Detect which cell encompasses the target text, then output its [x, y] center coordinate. 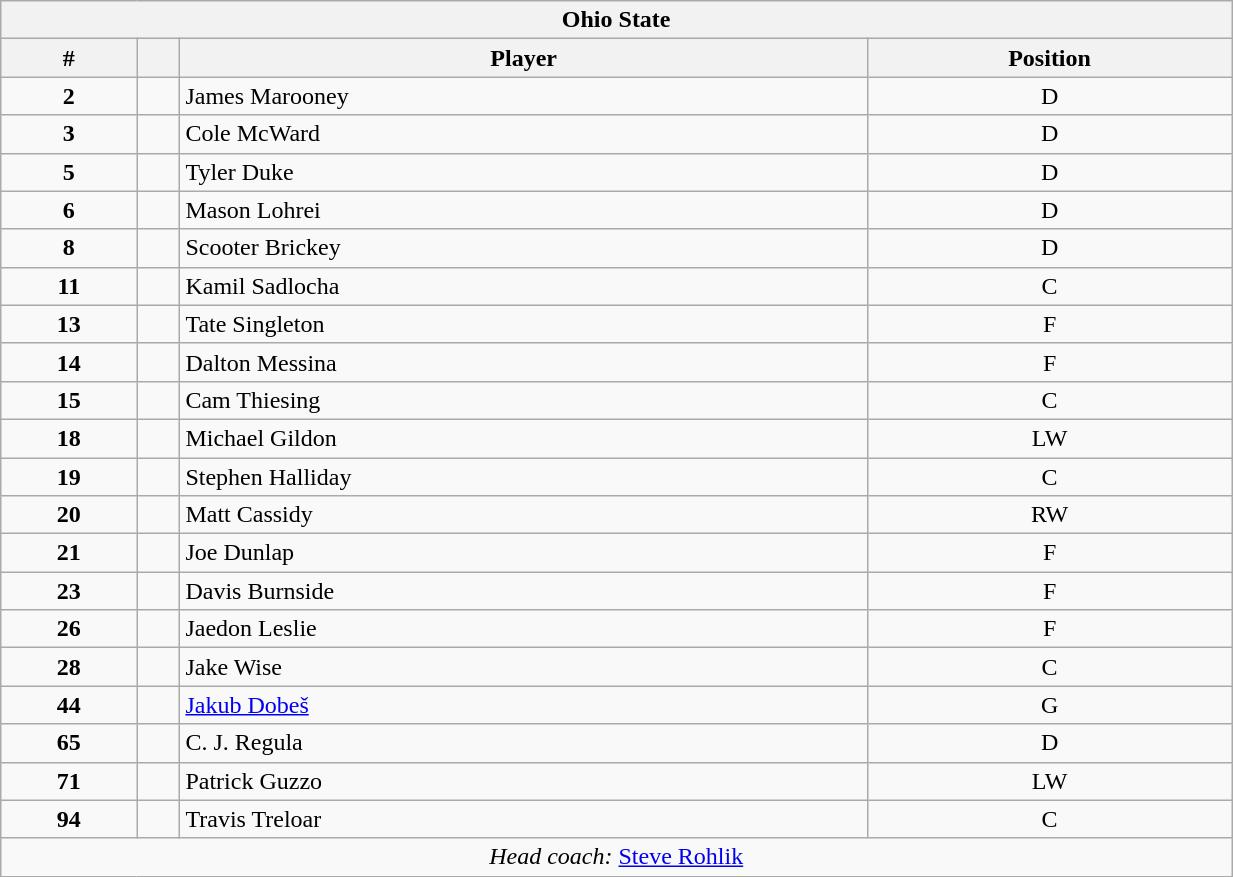
Davis Burnside [524, 591]
Tate Singleton [524, 324]
23 [69, 591]
Matt Cassidy [524, 515]
Cole McWard [524, 134]
20 [69, 515]
2 [69, 96]
Jakub Dobeš [524, 705]
71 [69, 781]
94 [69, 819]
Head coach: Steve Rohlik [616, 857]
Joe Dunlap [524, 553]
Cam Thiesing [524, 400]
14 [69, 362]
11 [69, 286]
Mason Lohrei [524, 210]
RW [1049, 515]
Tyler Duke [524, 172]
G [1049, 705]
15 [69, 400]
5 [69, 172]
# [69, 58]
C. J. Regula [524, 743]
26 [69, 629]
65 [69, 743]
Dalton Messina [524, 362]
18 [69, 438]
13 [69, 324]
Player [524, 58]
6 [69, 210]
19 [69, 477]
Travis Treloar [524, 819]
44 [69, 705]
Patrick Guzzo [524, 781]
28 [69, 667]
Stephen Halliday [524, 477]
8 [69, 248]
21 [69, 553]
3 [69, 134]
Scooter Brickey [524, 248]
Michael Gildon [524, 438]
Jaedon Leslie [524, 629]
James Marooney [524, 96]
Ohio State [616, 20]
Jake Wise [524, 667]
Kamil Sadlocha [524, 286]
Position [1049, 58]
